Find where the given text appears and provide that cell's center as [X, Y] coordinate. 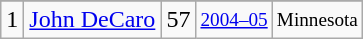
2004–05 [234, 20]
57 [178, 20]
1 [12, 20]
Minnesota [317, 20]
John DeCaro [92, 20]
